Locate the cell with the specified text and output its (X, Y) center coordinate. 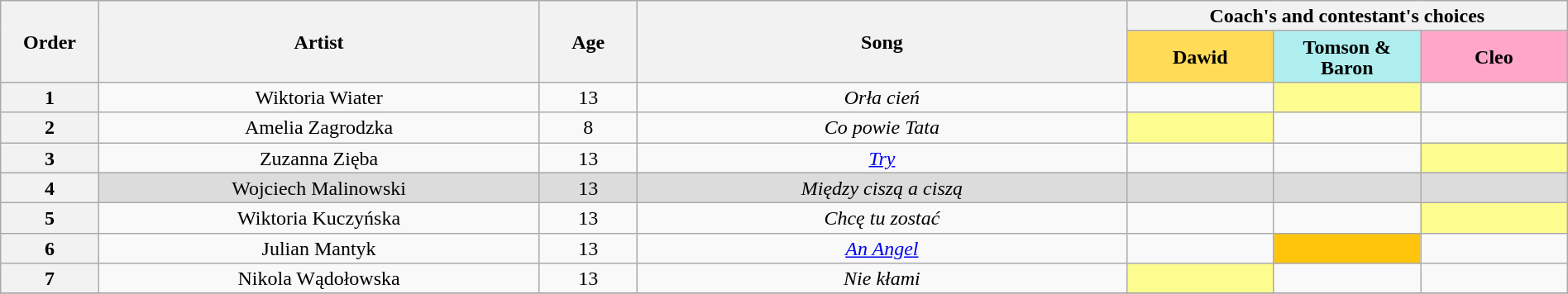
7 (50, 279)
4 (50, 188)
Artist (319, 41)
Co powie Tata (882, 127)
Między ciszą a ciszą (882, 188)
Wiktoria Wiater (319, 97)
Nie kłami (882, 279)
An Angel (882, 248)
Coach's and contestant's choices (1346, 17)
Age (588, 41)
Order (50, 41)
3 (50, 157)
1 (50, 97)
8 (588, 127)
Dawid (1200, 56)
Tomson & Baron (1347, 56)
Cleo (1494, 56)
Zuzanna Zięba (319, 157)
Try (882, 157)
Song (882, 41)
5 (50, 218)
Wiktoria Kuczyńska (319, 218)
Julian Mantyk (319, 248)
6 (50, 248)
Amelia Zagrodzka (319, 127)
Wojciech Malinowski (319, 188)
2 (50, 127)
Nikola Wądołowska (319, 279)
Orła cień (882, 97)
Chcę tu zostać (882, 218)
